Return (X, Y) of the center of cell containing provided text 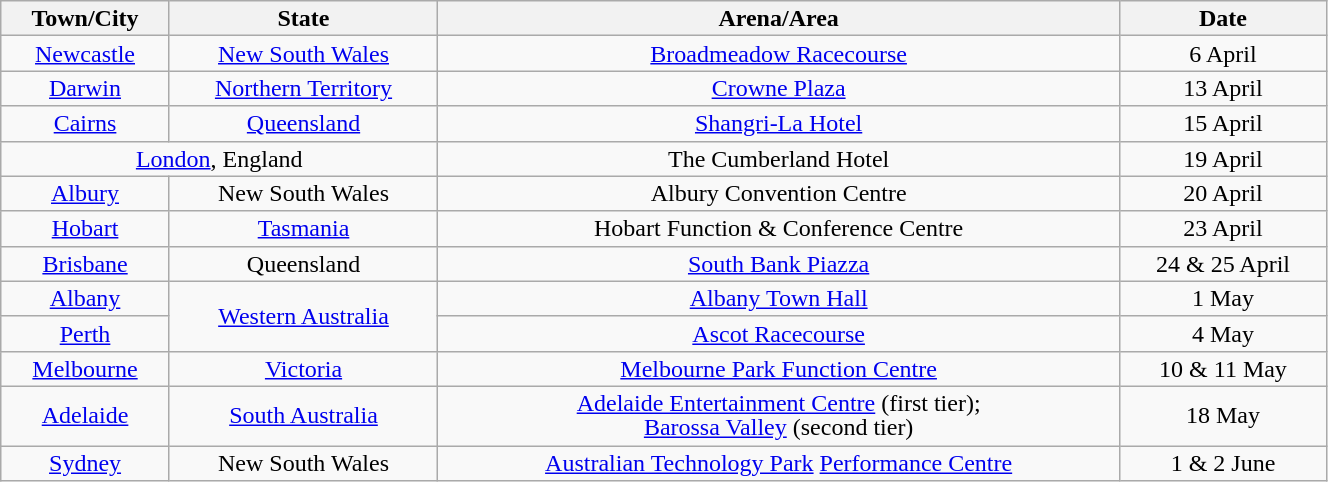
15 April (1224, 124)
6 April (1224, 54)
Shangri-La Hotel (779, 124)
London, England (220, 158)
18 May (1224, 416)
19 April (1224, 158)
Adelaide Entertainment Centre (first tier);Barossa Valley (second tier) (779, 416)
24 & 25 April (1224, 264)
Arena/Area (779, 18)
23 April (1224, 228)
1 & 2 June (1224, 464)
20 April (1224, 194)
1 May (1224, 298)
The Cumberland Hotel (779, 158)
Cairns (86, 124)
4 May (1224, 334)
Crowne Plaza (779, 88)
Perth (86, 334)
Victoria (303, 368)
Brisbane (86, 264)
Melbourne Park Function Centre (779, 368)
Hobart Function & Conference Centre (779, 228)
Date (1224, 18)
Australian Technology Park Performance Centre (779, 464)
13 April (1224, 88)
South Australia (303, 416)
Broadmeadow Racecourse (779, 54)
Sydney (86, 464)
Western Australia (303, 316)
Melbourne (86, 368)
Ascot Racecourse (779, 334)
Hobart (86, 228)
State (303, 18)
Northern Territory (303, 88)
Albury Convention Centre (779, 194)
South Bank Piazza (779, 264)
Albany Town Hall (779, 298)
Adelaide (86, 416)
Tasmania (303, 228)
Darwin (86, 88)
10 & 11 May (1224, 368)
Newcastle (86, 54)
Town/City (86, 18)
Albury (86, 194)
Albany (86, 298)
